Locate the cell with the specified text and output its [x, y] center coordinate. 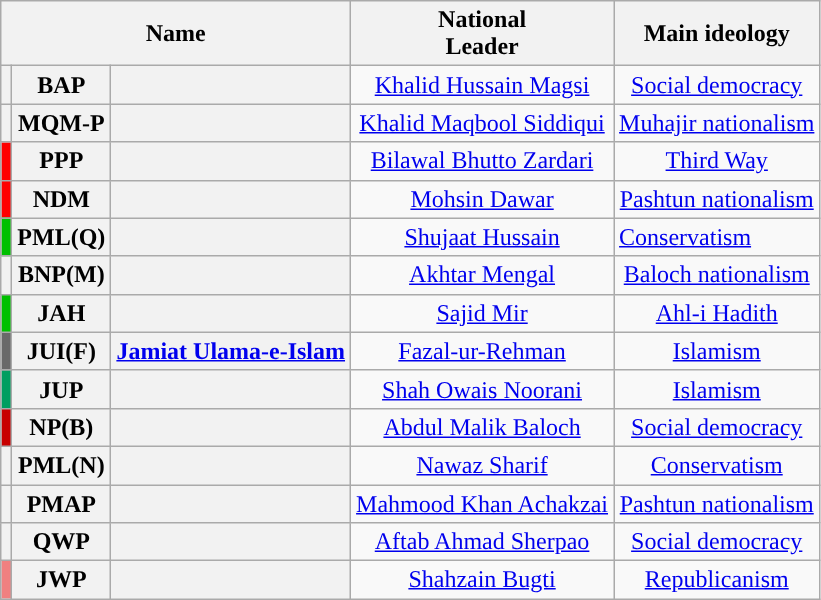
JUP [62, 389]
JUI(F) [62, 351]
Republicanism [717, 580]
Abdul Malik Baloch [482, 427]
QWP [62, 542]
Mahmood Khan Achakzai [482, 503]
NDM [62, 199]
Shujaat Hussain [482, 237]
Shahzain Bugti [482, 580]
Name [176, 34]
NationalLeader [482, 34]
PML(Q) [62, 237]
Aftab Ahmad Sherpao [482, 542]
Main ideology [717, 34]
Khalid Maqbool Siddiqui [482, 123]
PPP [62, 161]
JAH [62, 313]
Sajid Mir [482, 313]
Mohsin Dawar [482, 199]
Nawaz Sharif [482, 465]
Jamiat Ulama-e-Islam [231, 351]
Shah Owais Noorani [482, 389]
Baloch nationalism [717, 275]
Akhtar Mengal [482, 275]
Fazal-ur-Rehman [482, 351]
Ahl-i Hadith [717, 313]
Khalid Hussain Magsi [482, 85]
Muhajir nationalism [717, 123]
Third Way [717, 161]
Bilawal Bhutto Zardari [482, 161]
PMAP [62, 503]
PML(N) [62, 465]
BAP [62, 85]
JWP [62, 580]
NP(B) [62, 427]
BNP(M) [62, 275]
MQM-P [62, 123]
